Provide the (x, y) coordinate of the cell's center where the given text is located.  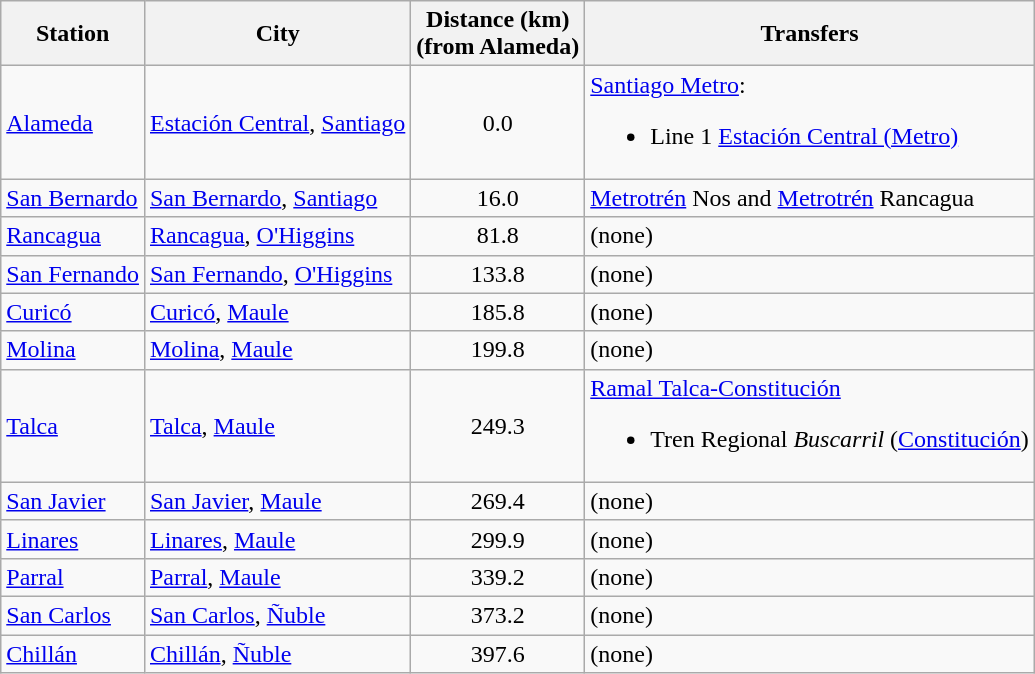
Linares (73, 539)
Parral (73, 577)
Alameda (73, 122)
Curicó, Maule (277, 312)
339.2 (498, 577)
Distance (km)(from Alameda) (498, 34)
Molina (73, 350)
Curicó (73, 312)
San Fernando, O'Higgins (277, 274)
249.3 (498, 426)
Transfers (810, 34)
Molina, Maule (277, 350)
81.8 (498, 236)
San Bernardo, Santiago (277, 198)
San Bernardo (73, 198)
Santiago Metro:Line 1 Estación Central (Metro) (810, 122)
San Carlos (73, 615)
16.0 (498, 198)
Estación Central, Santiago (277, 122)
Talca, Maule (277, 426)
San Carlos, Ñuble (277, 615)
San Javier, Maule (277, 501)
133.8 (498, 274)
Metrotrén Nos and Metrotrén Rancagua (810, 198)
269.4 (498, 501)
Station (73, 34)
Linares, Maule (277, 539)
Rancagua, O'Higgins (277, 236)
299.9 (498, 539)
San Javier (73, 501)
City (277, 34)
Rancagua (73, 236)
397.6 (498, 653)
Talca (73, 426)
Ramal Talca-ConstituciónTren Regional Buscarril (Constitución) (810, 426)
373.2 (498, 615)
San Fernando (73, 274)
185.8 (498, 312)
Chillán (73, 653)
Chillán, Ñuble (277, 653)
Parral, Maule (277, 577)
0.0 (498, 122)
199.8 (498, 350)
